Return (X, Y) of the center of cell containing provided text 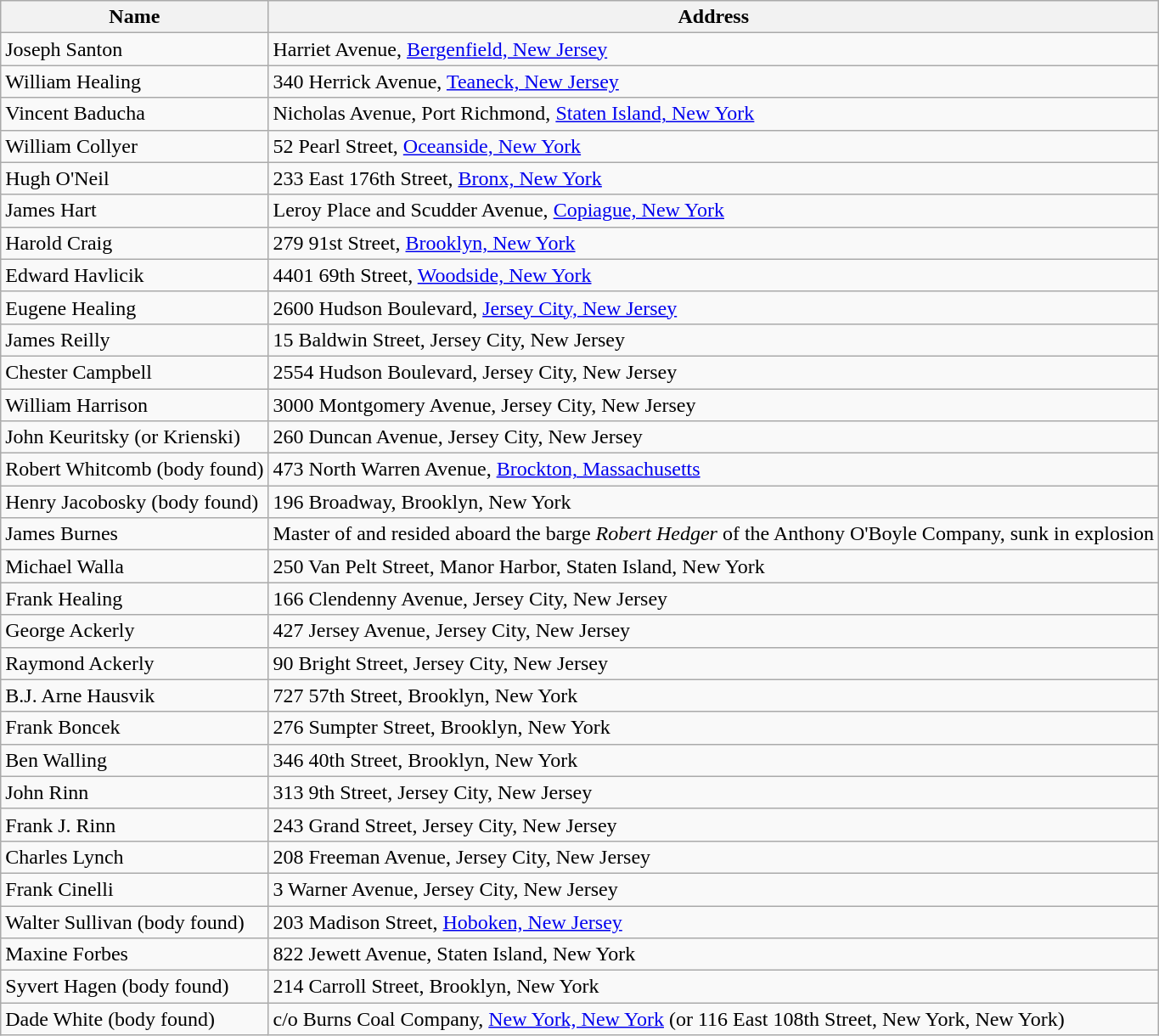
313 9th Street, Jersey City, New Jersey (713, 792)
Joseph Santon (134, 49)
Dade White (body found) (134, 1019)
166 Clendenny Avenue, Jersey City, New Jersey (713, 599)
Nicholas Avenue, Port Richmond, Staten Island, New York (713, 114)
Name (134, 17)
340 Herrick Avenue, Teaneck, New Jersey (713, 82)
c/o Burns Coal Company, New York, New York (or 116 East 108th Street, New York, New York) (713, 1019)
John Rinn (134, 792)
196 Broadway, Brooklyn, New York (713, 502)
4401 69th Street, Woodside, New York (713, 275)
15 Baldwin Street, Jersey City, New Jersey (713, 340)
Ben Walling (134, 760)
Frank Boncek (134, 728)
243 Grand Street, Jersey City, New Jersey (713, 825)
Eugene Healing (134, 307)
260 Duncan Avenue, Jersey City, New Jersey (713, 437)
52 Pearl Street, Oceanside, New York (713, 146)
John Keuritsky (or Krienski) (134, 437)
2600 Hudson Boulevard, Jersey City, New Jersey (713, 307)
William Harrison (134, 405)
276 Sumpter Street, Brooklyn, New York (713, 728)
2554 Hudson Boulevard, Jersey City, New Jersey (713, 372)
90 Bright Street, Jersey City, New Jersey (713, 663)
3 Warner Avenue, Jersey City, New Jersey (713, 889)
214 Carroll Street, Brooklyn, New York (713, 987)
Leroy Place and Scudder Avenue, Copiague, New York (713, 211)
William Collyer (134, 146)
3000 Montgomery Avenue, Jersey City, New Jersey (713, 405)
Frank Healing (134, 599)
Syvert Hagen (body found) (134, 987)
203 Madison Street, Hoboken, New Jersey (713, 921)
Michael Walla (134, 566)
822 Jewett Avenue, Staten Island, New York (713, 954)
Frank J. Rinn (134, 825)
George Ackerly (134, 631)
727 57th Street, Brooklyn, New York (713, 695)
Maxine Forbes (134, 954)
Chester Campbell (134, 372)
Address (713, 17)
Vincent Baducha (134, 114)
473 North Warren Avenue, Brockton, Massachusetts (713, 470)
Raymond Ackerly (134, 663)
James Burnes (134, 534)
Frank Cinelli (134, 889)
William Healing (134, 82)
Hugh O'Neil (134, 178)
427 Jersey Avenue, Jersey City, New Jersey (713, 631)
Charles Lynch (134, 857)
Edward Havlicik (134, 275)
James Reilly (134, 340)
208 Freeman Avenue, Jersey City, New Jersey (713, 857)
250 Van Pelt Street, Manor Harbor, Staten Island, New York (713, 566)
Henry Jacobosky (body found) (134, 502)
Walter Sullivan (body found) (134, 921)
346 40th Street, Brooklyn, New York (713, 760)
279 91st Street, Brooklyn, New York (713, 243)
Harriet Avenue, Bergenfield, New Jersey (713, 49)
233 East 176th Street, Bronx, New York (713, 178)
Harold Craig (134, 243)
James Hart (134, 211)
Robert Whitcomb (body found) (134, 470)
Master of and resided aboard the barge Robert Hedger of the Anthony O'Boyle Company, sunk in explosion (713, 534)
B.J. Arne Hausvik (134, 695)
